Locate the cell with the specified text and output its (x, y) center coordinate. 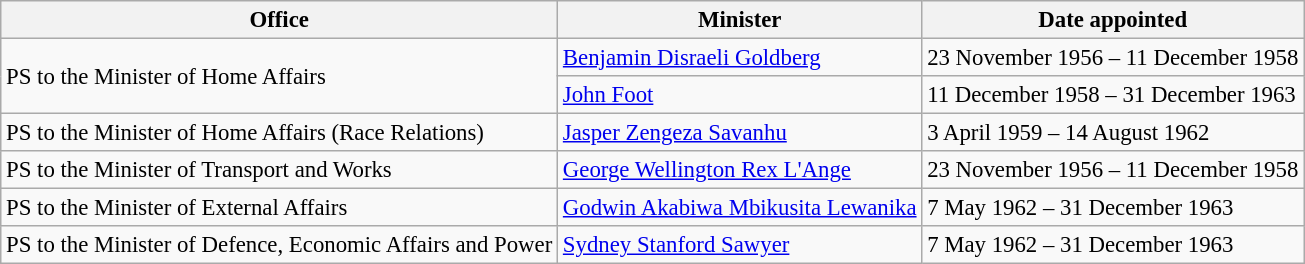
PS to the Minister of Defence, Economic Affairs and Power (280, 245)
3 April 1959 – 14 August 1962 (1113, 133)
PS to the Minister of Transport and Works (280, 170)
Sydney Stanford Sawyer (740, 245)
Office (280, 20)
George Wellington Rex L'Ange (740, 170)
11 December 1958 – 31 December 1963 (1113, 95)
Date appointed (1113, 20)
Jasper Zengeza Savanhu (740, 133)
PS to the Minister of Home Affairs (280, 76)
Godwin Akabiwa Mbikusita Lewanika (740, 208)
Minister (740, 20)
John Foot (740, 95)
PS to the Minister of Home Affairs (Race Relations) (280, 133)
PS to the Minister of External Affairs (280, 208)
Benjamin Disraeli Goldberg (740, 58)
